Determine the [x, y] coordinate at the center of the cell enclosing the given text.  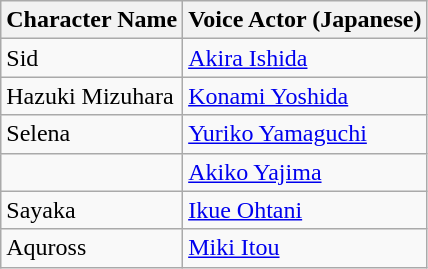
Yuriko Yamaguchi [305, 134]
Miki Itou [305, 248]
Sid [92, 58]
Character Name [92, 20]
Akiko Yajima [305, 172]
Voice Actor (Japanese) [305, 20]
Konami Yoshida [305, 96]
Hazuki Mizuhara [92, 96]
Ikue Ohtani [305, 210]
Selena [92, 134]
Akira Ishida [305, 58]
Aquross [92, 248]
Sayaka [92, 210]
